Identify which cell holds the provided text, then report its (X, Y) central coordinate. 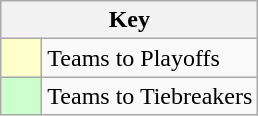
Key (130, 20)
Teams to Playoffs (150, 58)
Teams to Tiebreakers (150, 96)
